Extract the (x, y) coordinate from the center of the cell holding the provided text.  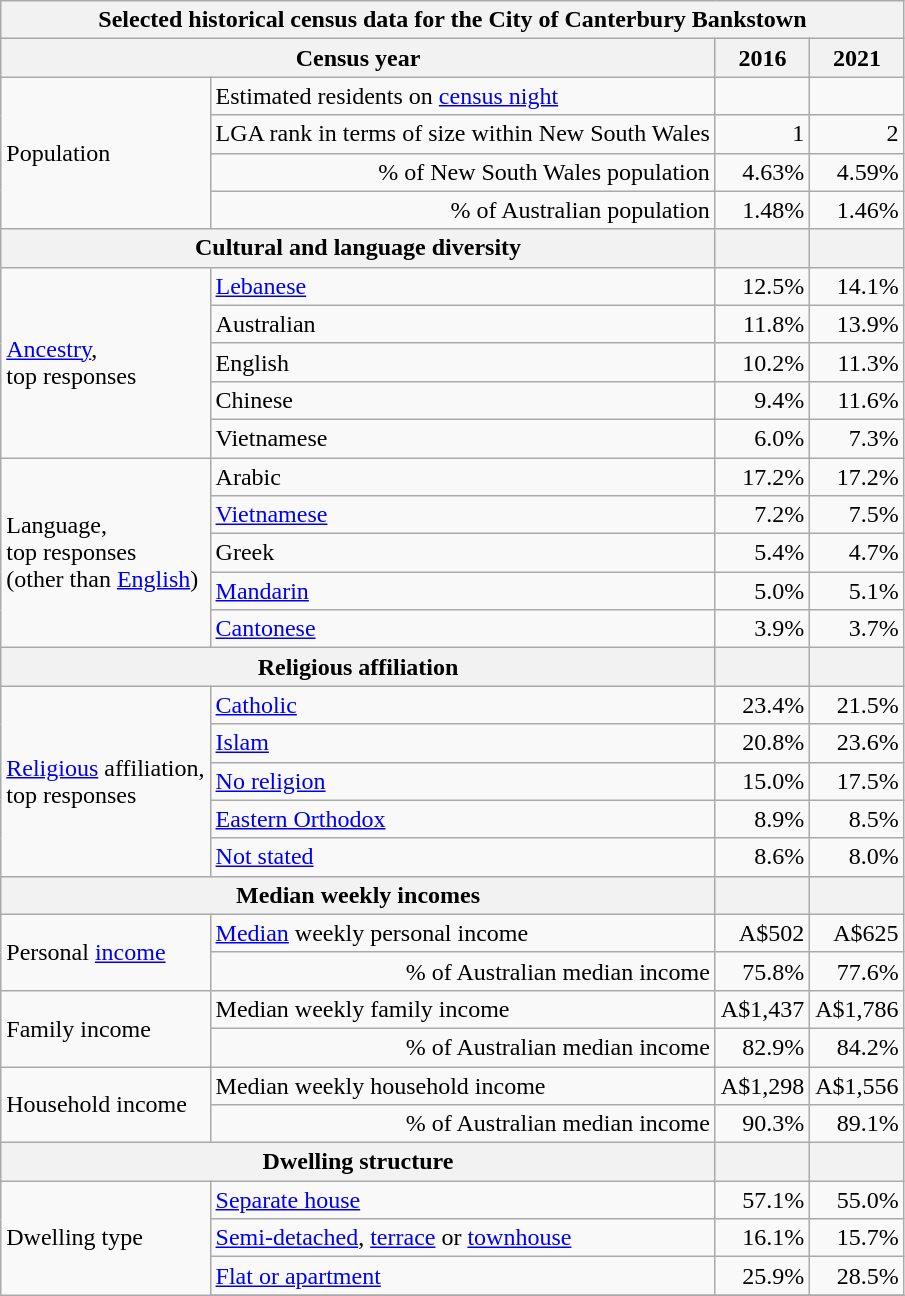
3.7% (857, 629)
11.3% (857, 362)
No religion (462, 781)
13.9% (857, 324)
82.9% (762, 1047)
Census year (358, 58)
11.8% (762, 324)
15.7% (857, 1238)
5.0% (762, 591)
Median weekly family income (462, 1009)
17.5% (857, 781)
Separate house (462, 1200)
6.0% (762, 438)
3.9% (762, 629)
Cultural and language diversity (358, 248)
23.6% (857, 743)
8.9% (762, 819)
Ancestry,top responses (106, 362)
Catholic (462, 705)
Arabic (462, 477)
75.8% (762, 971)
Dwelling type (106, 1238)
21.5% (857, 705)
Not stated (462, 857)
Personal income (106, 952)
12.5% (762, 286)
90.3% (762, 1124)
16.1% (762, 1238)
Flat or apartment (462, 1276)
% of New South Wales population (462, 172)
2 (857, 134)
8.0% (857, 857)
7.2% (762, 515)
Australian (462, 324)
28.5% (857, 1276)
10.2% (762, 362)
9.4% (762, 400)
Household income (106, 1104)
20.8% (762, 743)
Median weekly personal income (462, 933)
Cantonese (462, 629)
Estimated residents on census night (462, 96)
57.1% (762, 1200)
A$1,556 (857, 1085)
Selected historical census data for the City of Canterbury Bankstown (452, 20)
1 (762, 134)
2016 (762, 58)
23.4% (762, 705)
4.59% (857, 172)
A$1,437 (762, 1009)
5.1% (857, 591)
LGA rank in terms of size within New South Wales (462, 134)
7.5% (857, 515)
25.9% (762, 1276)
Mandarin (462, 591)
8.5% (857, 819)
7.3% (857, 438)
Median weekly incomes (358, 895)
4.7% (857, 553)
Lebanese (462, 286)
Religious affiliation,top responses (106, 781)
Chinese (462, 400)
Family income (106, 1028)
5.4% (762, 553)
8.6% (762, 857)
14.1% (857, 286)
Language,top responses(other than English) (106, 553)
Islam (462, 743)
Dwelling structure (358, 1162)
English (462, 362)
% of Australian population (462, 210)
A$502 (762, 933)
77.6% (857, 971)
15.0% (762, 781)
89.1% (857, 1124)
Greek (462, 553)
11.6% (857, 400)
A$1,786 (857, 1009)
Population (106, 153)
Eastern Orthodox (462, 819)
84.2% (857, 1047)
A$1,298 (762, 1085)
1.46% (857, 210)
2021 (857, 58)
Median weekly household income (462, 1085)
1.48% (762, 210)
4.63% (762, 172)
A$625 (857, 933)
Semi-detached, terrace or townhouse (462, 1238)
Religious affiliation (358, 667)
55.0% (857, 1200)
